Find where the given text appears and provide that cell's center as [x, y] coordinate. 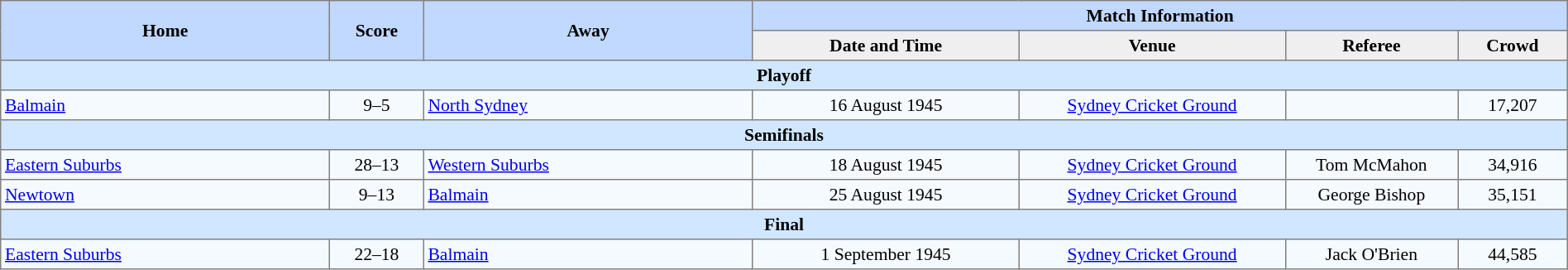
35,151 [1513, 195]
Semifinals [784, 135]
17,207 [1513, 105]
Newtown [165, 195]
22–18 [377, 254]
18 August 1945 [886, 165]
North Sydney [588, 105]
16 August 1945 [886, 105]
1 September 1945 [886, 254]
28–13 [377, 165]
Date and Time [886, 46]
Tom McMahon [1371, 165]
Home [165, 31]
Western Suburbs [588, 165]
Referee [1371, 46]
Crowd [1513, 46]
Jack O'Brien [1371, 254]
9–5 [377, 105]
Match Information [1159, 16]
Playoff [784, 75]
George Bishop [1371, 195]
Away [588, 31]
44,585 [1513, 254]
Venue [1152, 46]
Final [784, 224]
9–13 [377, 195]
Score [377, 31]
34,916 [1513, 165]
25 August 1945 [886, 195]
